Identify which cell holds the provided text, then report its [X, Y] central coordinate. 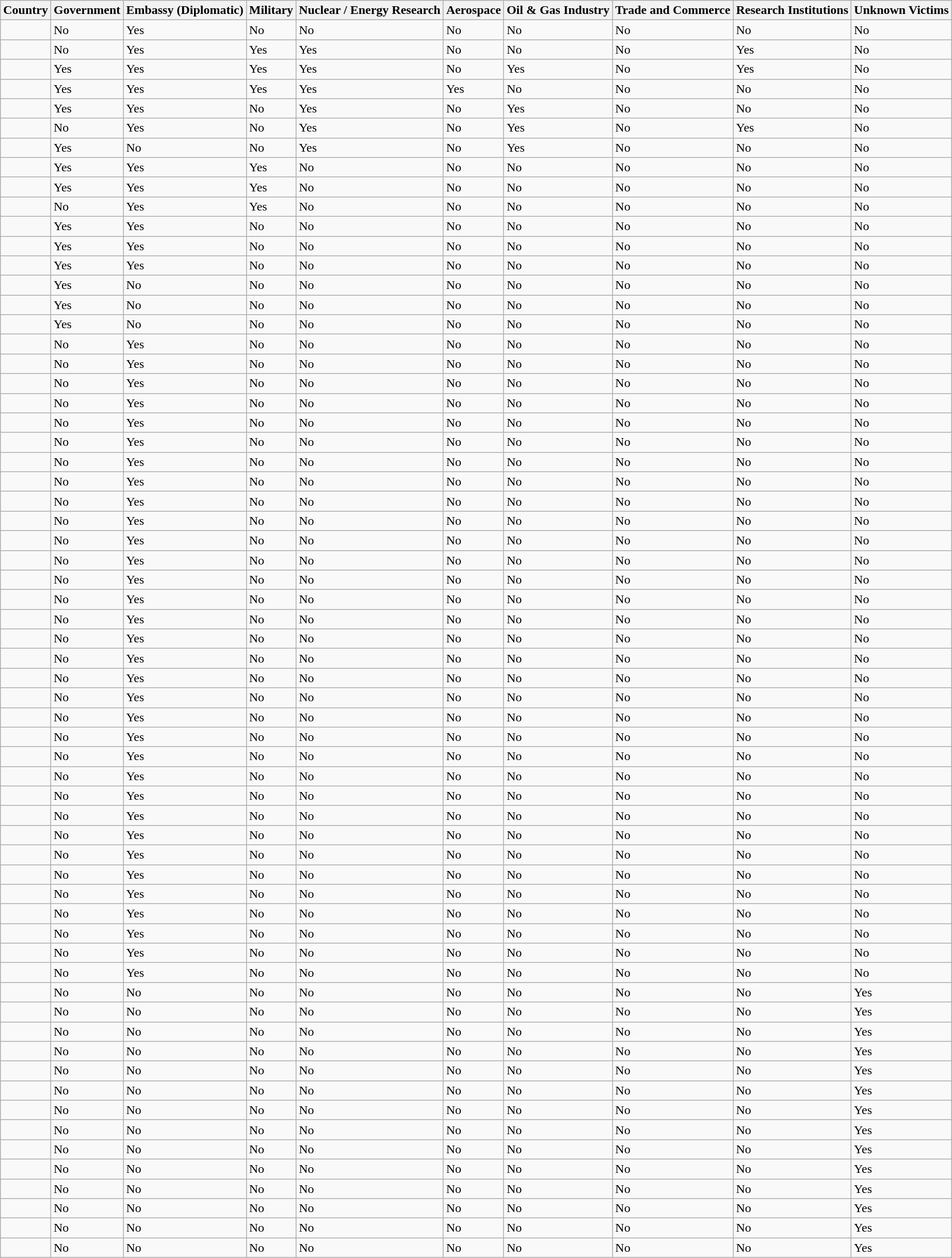
Aerospace [474, 10]
Oil & Gas Industry [558, 10]
Government [87, 10]
Unknown Victims [901, 10]
Nuclear / Energy Research [369, 10]
Research Institutions [793, 10]
Embassy (Diplomatic) [185, 10]
Country [26, 10]
Military [271, 10]
Trade and Commerce [673, 10]
